Extract the [X, Y] coordinate from the center of the cell holding the provided text.  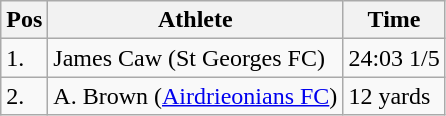
2. [24, 96]
12 yards [394, 96]
Time [394, 20]
24:03 1/5 [394, 58]
Pos [24, 20]
James Caw (St Georges FC) [196, 58]
A. Brown (Airdrieonians FC) [196, 96]
1. [24, 58]
Athlete [196, 20]
